Pinpoint the cell where the given text exists, returning its [x, y] midpoint coordinate. 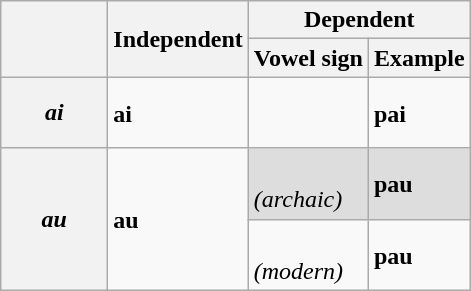
Vowel sign [308, 58]
(modern) [308, 254]
(archaic) [308, 184]
Independent [178, 39]
Dependent [359, 20]
pai [419, 112]
Example [419, 58]
